Output the [X, Y] coordinate of the center of the cell containing the given text.  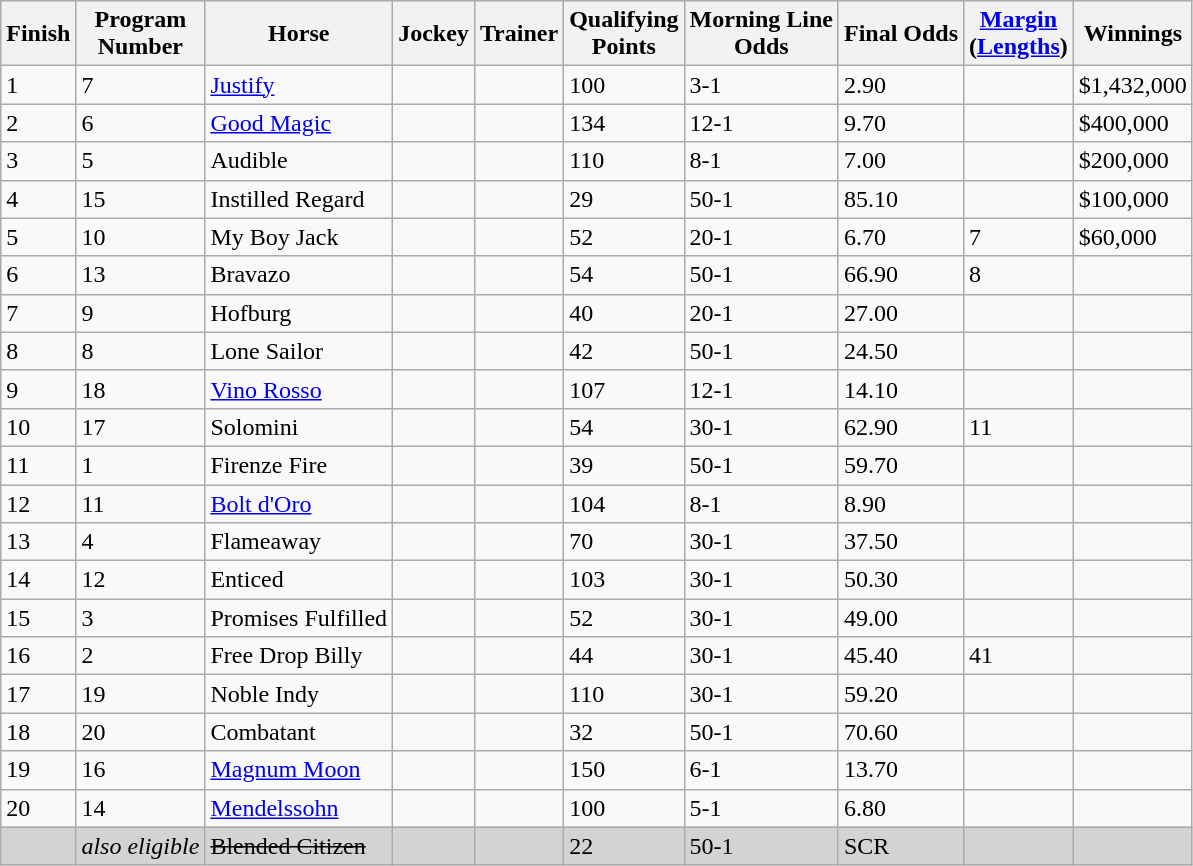
Firenze Fire [299, 465]
Magnum Moon [299, 770]
9.70 [900, 123]
40 [624, 313]
Audible [299, 161]
Promises Fulfilled [299, 618]
Bolt d'Oro [299, 503]
66.90 [900, 275]
7.00 [900, 161]
3-1 [761, 85]
My Boy Jack [299, 237]
49.00 [900, 618]
8.90 [900, 503]
Solomini [299, 427]
70 [624, 542]
Bravazo [299, 275]
42 [624, 351]
Good Magic [299, 123]
Final Odds [900, 34]
24.50 [900, 351]
SCR [900, 846]
also eligible [140, 846]
6.80 [900, 808]
70.60 [900, 732]
Winnings [1132, 34]
$1,432,000 [1132, 85]
Lone Sailor [299, 351]
Noble Indy [299, 694]
Mendelssohn [299, 808]
$200,000 [1132, 161]
29 [624, 199]
Morning LineOdds [761, 34]
Margin(Lengths) [1019, 34]
103 [624, 580]
32 [624, 732]
37.50 [900, 542]
59.20 [900, 694]
150 [624, 770]
Finish [38, 34]
27.00 [900, 313]
5-1 [761, 808]
Combatant [299, 732]
Trainer [518, 34]
Instilled Regard [299, 199]
Hofburg [299, 313]
59.70 [900, 465]
39 [624, 465]
13.70 [900, 770]
85.10 [900, 199]
Justify [299, 85]
45.40 [900, 656]
Horse [299, 34]
107 [624, 389]
ProgramNumber [140, 34]
Vino Rosso [299, 389]
$100,000 [1132, 199]
134 [624, 123]
6.70 [900, 237]
104 [624, 503]
$400,000 [1132, 123]
Enticed [299, 580]
Flameaway [299, 542]
QualifyingPoints [624, 34]
41 [1019, 656]
14.10 [900, 389]
50.30 [900, 580]
44 [624, 656]
6-1 [761, 770]
22 [624, 846]
Free Drop Billy [299, 656]
$60,000 [1132, 237]
2.90 [900, 85]
Blended Citizen [299, 846]
62.90 [900, 427]
Jockey [434, 34]
